Detect which cell encompasses the target text, then output its [X, Y] center coordinate. 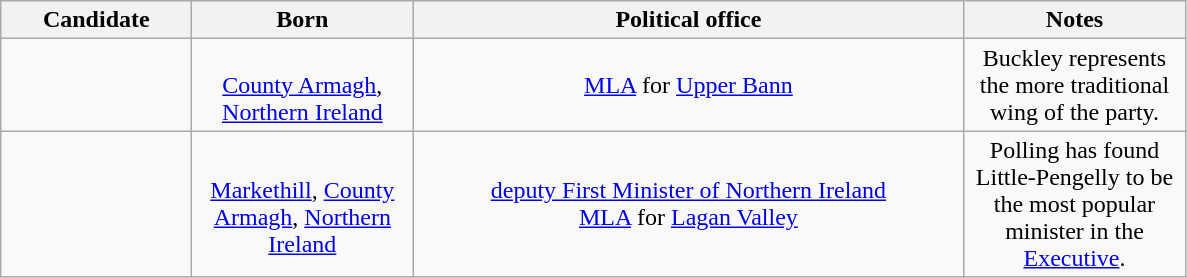
deputy First Minister of Northern Ireland MLA for Lagan Valley [688, 204]
Born [302, 20]
Buckley represents the more traditional wing of the party. [1074, 85]
Candidate [96, 20]
Notes [1074, 20]
Political office [688, 20]
County Armagh, Northern Ireland [302, 85]
Markethill, County Armagh, Northern Ireland [302, 204]
Polling has found Little-Pengelly to be the most popular minister in the Executive. [1074, 204]
MLA for Upper Bann [688, 85]
